Scan for the cell matching the given text and deliver its [X, Y] coordinate at center. 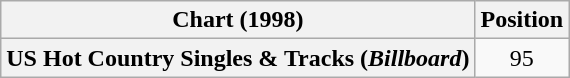
US Hot Country Singles & Tracks (Billboard) [238, 58]
Position [522, 20]
95 [522, 58]
Chart (1998) [238, 20]
